For the text-containing cell, return its midpoint in (x, y) coordinate format. 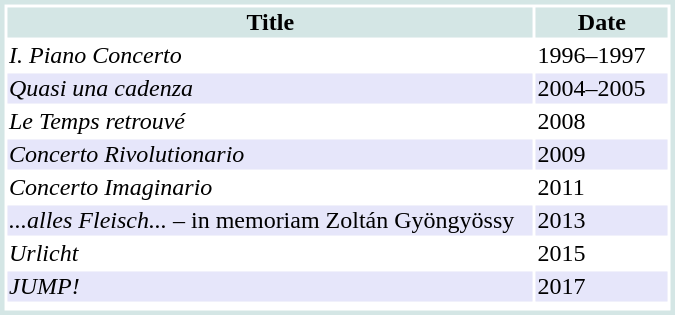
...alles Fleisch... – in memoriam Zoltán Gyöngyössy (271, 221)
2013 (602, 221)
2009 (602, 155)
Concerto Rivolutionario (271, 155)
2008 (602, 121)
Date (602, 23)
2011 (602, 187)
Title (271, 23)
Le Temps retrouvé (271, 121)
I. Piano Concerto (271, 55)
2004–2005 (602, 89)
Urlicht (271, 253)
2017 (602, 287)
JUMP! (271, 287)
Quasi una cadenza (271, 89)
Concerto Imaginario (271, 187)
1996–1997 (602, 55)
2015 (602, 253)
